Pinpoint the cell where the given text exists, returning its (X, Y) midpoint coordinate. 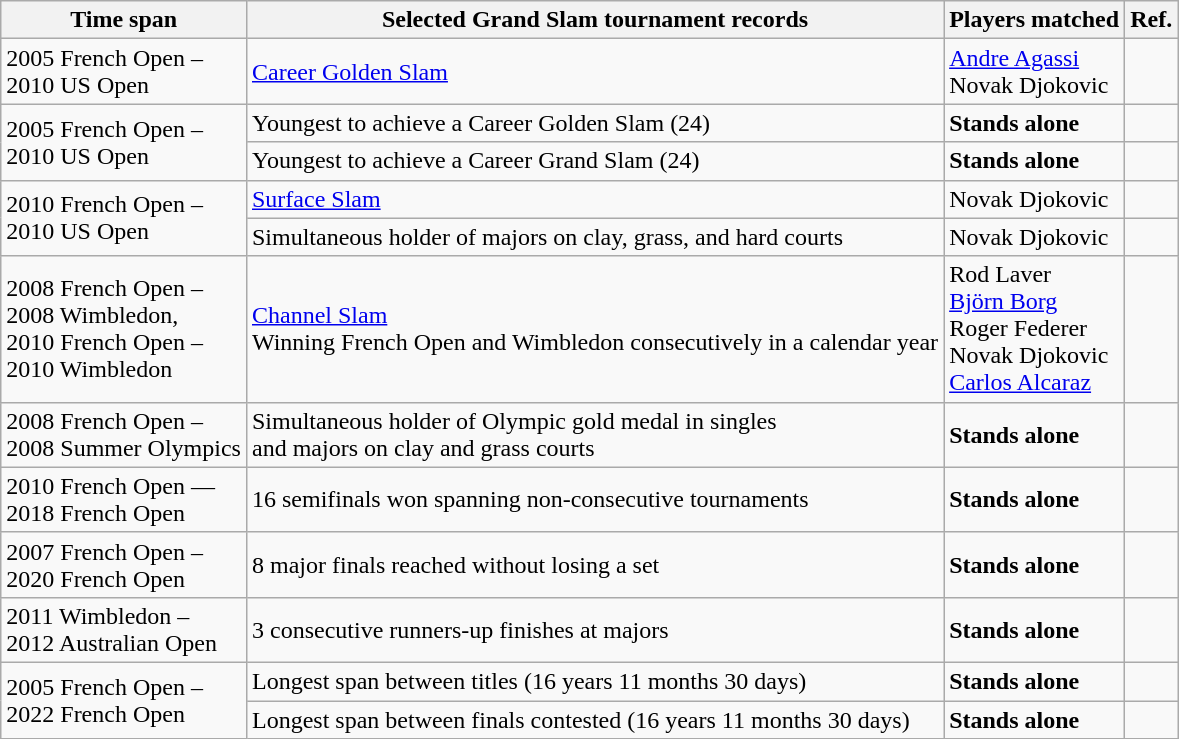
2011 Wimbledon –2012 Australian Open (124, 630)
8 major finals reached without losing a set (594, 564)
2010 French Open –2010 US Open (124, 218)
Selected Grand Slam tournament records (594, 20)
Longest span between titles (16 years 11 months 30 days) (594, 681)
Rod LaverBjörn BorgRoger FedererNovak DjokovicCarlos Alcaraz (1034, 329)
Andre AgassiNovak Djokovic (1034, 72)
2008 French Open –2008 Summer Olympics (124, 434)
Longest span between finals contested (16 years 11 months 30 days) (594, 719)
Youngest to achieve a Career Grand Slam (24) (594, 161)
Simultaneous holder of Olympic gold medal in singles and majors on clay and grass courts (594, 434)
Ref. (1152, 20)
2007 French Open –2020 French Open (124, 564)
3 consecutive runners-up finishes at majors (594, 630)
Career Golden Slam (594, 72)
Surface Slam (594, 199)
16 semifinals won spanning non-consecutive tournaments (594, 500)
Players matched (1034, 20)
Simultaneous holder of majors on clay, grass, and hard courts (594, 237)
Time span (124, 20)
2008 French Open – 2008 Wimbledon, 2010 French Open – 2010 Wimbledon (124, 329)
2010 French Open — 2018 French Open (124, 500)
2005 French Open –2022 French Open (124, 700)
Channel Slam Winning French Open and Wimbledon consecutively in a calendar year (594, 329)
Youngest to achieve a Career Golden Slam (24) (594, 123)
